Provide the [x, y] coordinate of the cell's center where the given text is located.  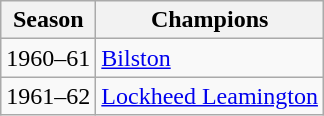
1960–61 [48, 58]
1961–62 [48, 96]
Bilston [210, 58]
Season [48, 20]
Champions [210, 20]
Lockheed Leamington [210, 96]
